Extract the [X, Y] coordinate from the center of the cell holding the provided text.  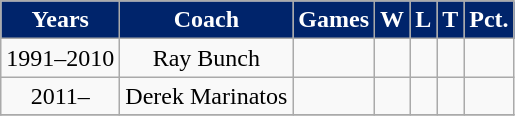
Ray Bunch [206, 58]
Games [334, 20]
Pct. [489, 20]
Coach [206, 20]
T [450, 20]
Years [60, 20]
Derek Marinatos [206, 96]
W [392, 20]
2011– [60, 96]
L [424, 20]
1991–2010 [60, 58]
